Return [X, Y] of the center of cell containing provided text 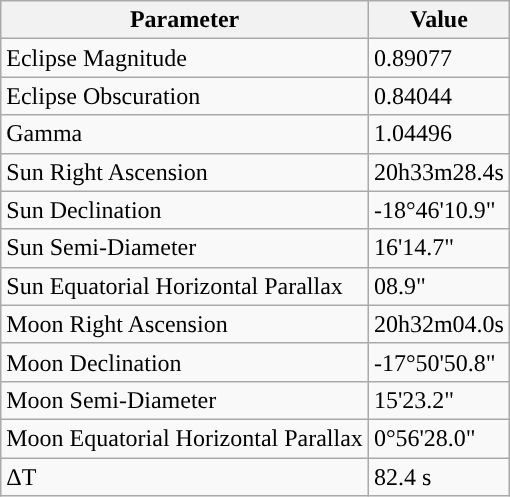
0.89077 [438, 58]
82.4 s [438, 477]
Sun Declination [185, 210]
Moon Semi-Diameter [185, 400]
Moon Equatorial Horizontal Parallax [185, 438]
20h33m28.4s [438, 172]
Parameter [185, 20]
Gamma [185, 134]
20h32m04.0s [438, 324]
Sun Equatorial Horizontal Parallax [185, 286]
Eclipse Obscuration [185, 96]
Eclipse Magnitude [185, 58]
Moon Declination [185, 362]
Moon Right Ascension [185, 324]
1.04496 [438, 134]
ΔT [185, 477]
Sun Semi-Diameter [185, 248]
Sun Right Ascension [185, 172]
Value [438, 20]
-18°46'10.9" [438, 210]
-17°50'50.8" [438, 362]
15'23.2" [438, 400]
16'14.7" [438, 248]
0.84044 [438, 96]
0°56'28.0" [438, 438]
08.9" [438, 286]
